Identify which cell holds the provided text, then report its (x, y) central coordinate. 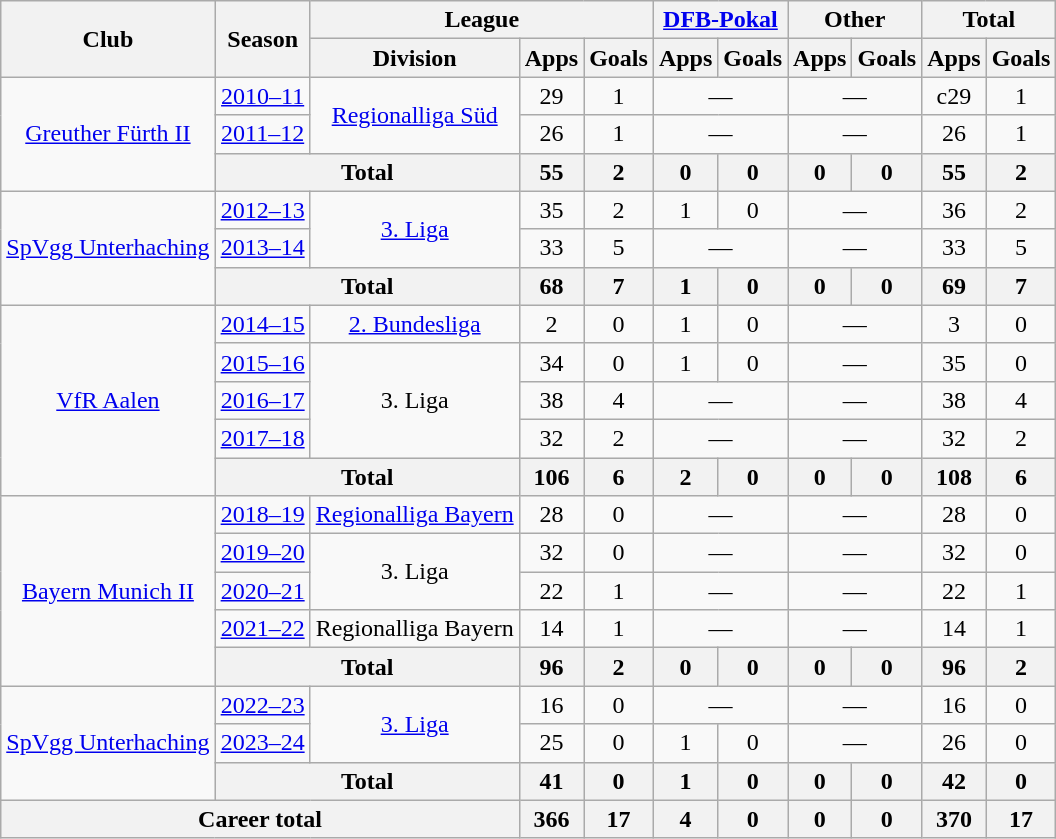
370 (954, 819)
106 (551, 477)
2022–23 (262, 705)
2011–12 (262, 134)
Regionalliga Süd (414, 115)
DFB-Pokal (720, 20)
68 (551, 286)
366 (551, 819)
2015–16 (262, 362)
3 (954, 324)
34 (551, 362)
2023–24 (262, 743)
2018–19 (262, 515)
2019–20 (262, 553)
108 (954, 477)
69 (954, 286)
29 (551, 96)
Club (108, 39)
League (482, 20)
VfR Aalen (108, 400)
2017–18 (262, 438)
2016–17 (262, 400)
Other (855, 20)
25 (551, 743)
Greuther Fürth II (108, 134)
c29 (954, 96)
2012–13 (262, 210)
42 (954, 781)
Season (262, 39)
Bayern Munich II (108, 591)
36 (954, 210)
2. Bundesliga (414, 324)
Division (414, 58)
2014–15 (262, 324)
2021–22 (262, 629)
2013–14 (262, 248)
2020–21 (262, 591)
41 (551, 781)
2010–11 (262, 96)
Career total (260, 819)
